Search for the cell housing the specified text and yield its [x, y] center coordinate. 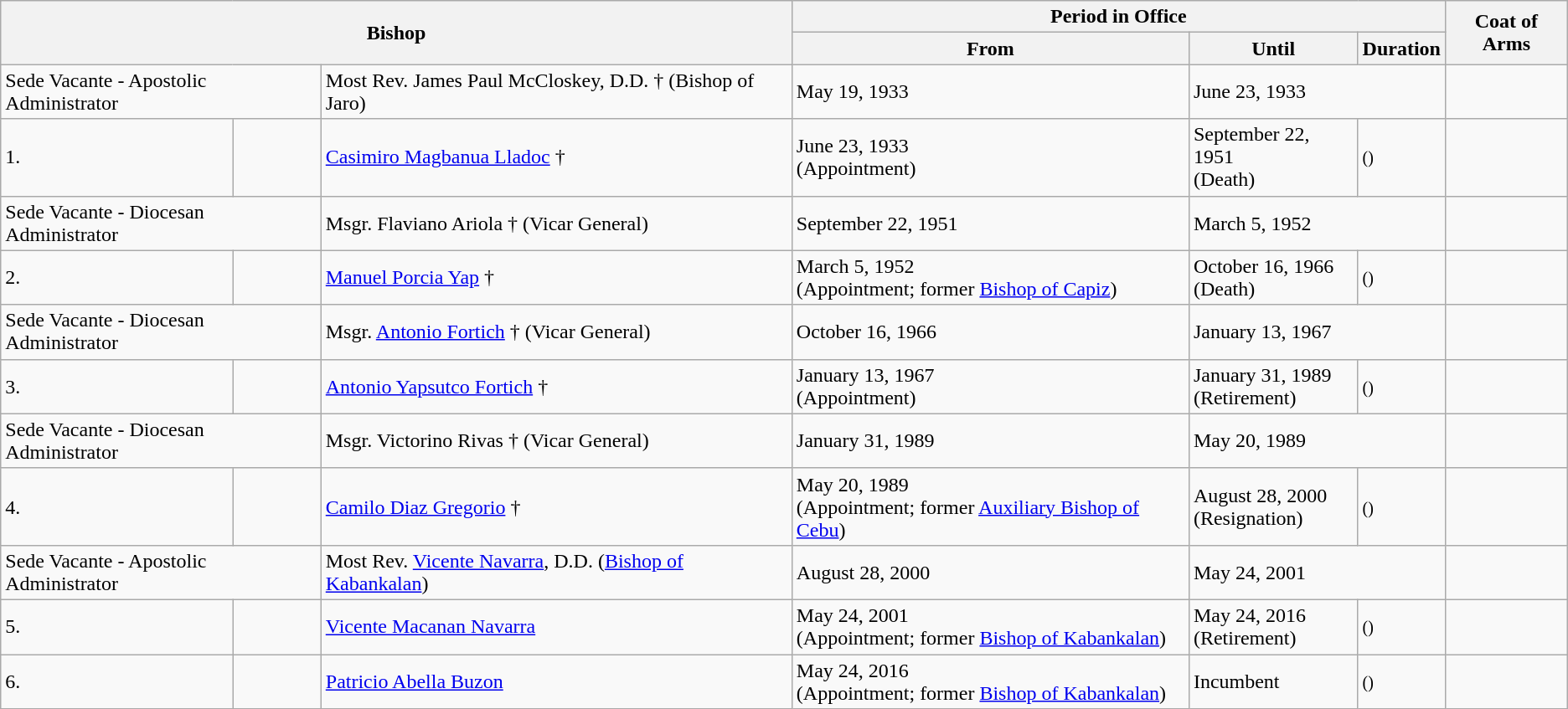
June 23, 1933(Appointment) [990, 157]
September 22, 1951(Death) [1273, 157]
May 19, 1933 [990, 92]
Incumbent [1273, 681]
October 16, 1966(Death) [1273, 278]
September 22, 1951 [990, 223]
Most Rev. Vicente Navarra, D.D. (Bishop of Kabankalan) [556, 573]
August 28, 2000 (Resignation) [1273, 506]
Msgr. Flaviano Ariola † (Vicar General) [556, 223]
Period in Office [1118, 17]
January 31, 1989 (Retirement) [1273, 387]
4. [117, 506]
Patricio Abella Buzon [556, 681]
Msgr. Victorino Rivas † (Vicar General) [556, 440]
Camilo Diaz Gregorio † [556, 506]
Bishop [397, 33]
March 5, 1952 [1317, 223]
Until [1273, 49]
May 24, 2001 [1317, 573]
Coat of Arms [1506, 33]
January 13, 1967(Appointment) [990, 387]
October 16, 1966 [990, 331]
March 5, 1952(Appointment; former Bishop of Capiz) [990, 278]
May 20, 1989(Appointment; former Auxiliary Bishop of Cebu) [990, 506]
May 24, 2016(Appointment; former Bishop of Kabankalan) [990, 681]
May 20, 1989 [1317, 440]
2. [117, 278]
Msgr. Antonio Fortich † (Vicar General) [556, 331]
May 24, 2001(Appointment; former Bishop of Kabankalan) [990, 626]
1. [117, 157]
5. [117, 626]
Most Rev. James Paul McCloskey, D.D. † (Bishop of Jaro) [556, 92]
August 28, 2000 [990, 573]
Manuel Porcia Yap † [556, 278]
January 31, 1989 [990, 440]
3. [117, 387]
Duration [1401, 49]
From [990, 49]
Vicente Macanan Navarra [556, 626]
January 13, 1967 [1317, 331]
Antonio Yapsutco Fortich † [556, 387]
May 24, 2016 (Retirement) [1273, 626]
6. [117, 681]
June 23, 1933 [1317, 92]
Casimiro Magbanua Lladoc † [556, 157]
